Extract the (x, y) coordinate from the center of the cell holding the provided text.  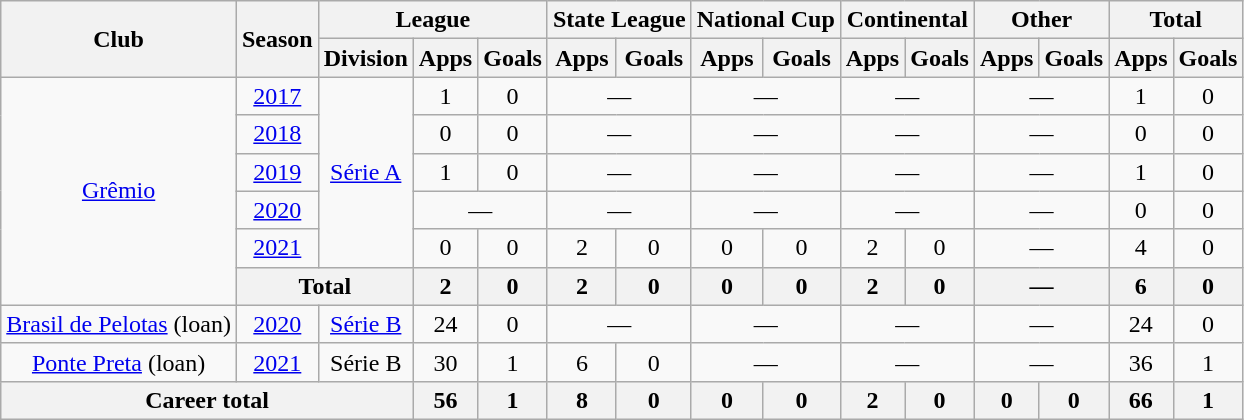
36 (1141, 362)
Série A (366, 172)
Division (366, 58)
State League (619, 20)
Career total (208, 400)
2017 (277, 96)
League (432, 20)
National Cup (766, 20)
2018 (277, 134)
2019 (277, 172)
30 (445, 362)
Brasil de Pelotas (loan) (119, 324)
Season (277, 39)
8 (582, 400)
Club (119, 39)
Other (1041, 20)
56 (445, 400)
4 (1141, 248)
Continental (907, 20)
Ponte Preta (loan) (119, 362)
Grêmio (119, 191)
66 (1141, 400)
